Locate the cell with the specified text and output its [X, Y] center coordinate. 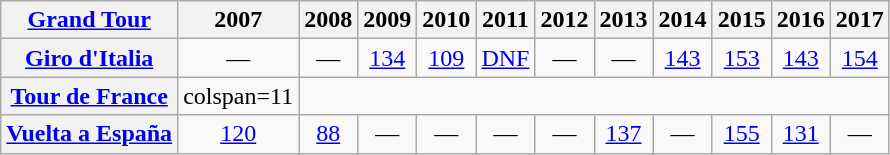
109 [446, 58]
2009 [388, 20]
134 [388, 58]
131 [800, 134]
2016 [800, 20]
155 [742, 134]
154 [860, 58]
Grand Tour [90, 20]
colspan=11 [238, 96]
2007 [238, 20]
2015 [742, 20]
2012 [564, 20]
2011 [506, 20]
2017 [860, 20]
2014 [682, 20]
2008 [328, 20]
137 [624, 134]
Tour de France [90, 96]
2010 [446, 20]
153 [742, 58]
120 [238, 134]
2013 [624, 20]
Giro d'Italia [90, 58]
Vuelta a España [90, 134]
DNF [506, 58]
88 [328, 134]
